Extract the [X, Y] coordinate from the center of the cell holding the provided text.  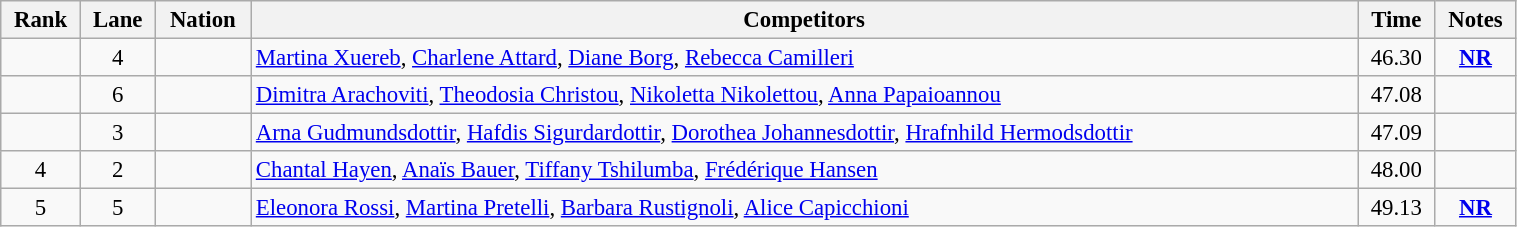
6 [118, 95]
47.09 [1396, 133]
Lane [118, 20]
Competitors [804, 20]
Notes [1476, 20]
Nation [202, 20]
3 [118, 133]
49.13 [1396, 208]
47.08 [1396, 95]
Arna Gudmundsdottir, Hafdis Sigurdardottir, Dorothea Johannesdottir, Hrafnhild Hermodsdottir [804, 133]
Rank [41, 20]
Martina Xuereb, Charlene Attard, Diane Borg, Rebecca Camilleri [804, 58]
2 [118, 170]
Dimitra Arachoviti, Theodosia Christou, Nikoletta Nikolettou, Anna Papaioannou [804, 95]
Time [1396, 20]
Eleonora Rossi, Martina Pretelli, Barbara Rustignoli, Alice Capicchioni [804, 208]
Chantal Hayen, Anaïs Bauer, Tiffany Tshilumba, Frédérique Hansen [804, 170]
48.00 [1396, 170]
46.30 [1396, 58]
